Extract the (x, y) coordinate from the center of the cell holding the provided text.  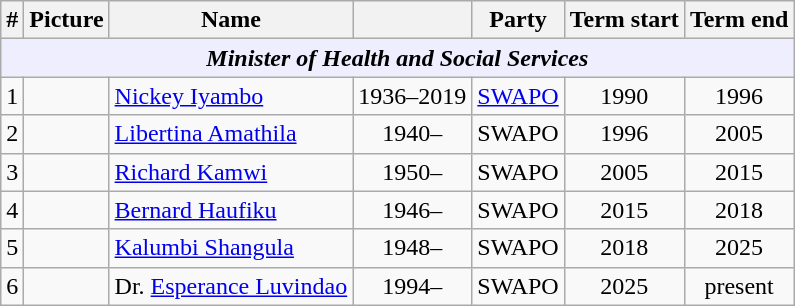
1946– (412, 210)
1950– (412, 172)
Party (518, 20)
Kalumbi Shangula (231, 248)
3 (12, 172)
Minister of Health and Social Services (398, 58)
1 (12, 96)
present (739, 286)
1990 (624, 96)
1936–2019 (412, 96)
Libertina Amathila (231, 134)
Term end (739, 20)
Picture (66, 20)
Term start (624, 20)
Dr. Esperance Luvindao (231, 286)
# (12, 20)
2 (12, 134)
5 (12, 248)
6 (12, 286)
4 (12, 210)
Richard Kamwi (231, 172)
1948– (412, 248)
Bernard Haufiku (231, 210)
1994– (412, 286)
Nickey Iyambo (231, 96)
1940– (412, 134)
Name (231, 20)
